From the cell containing the given text, extract its center point as (X, Y) coordinate. 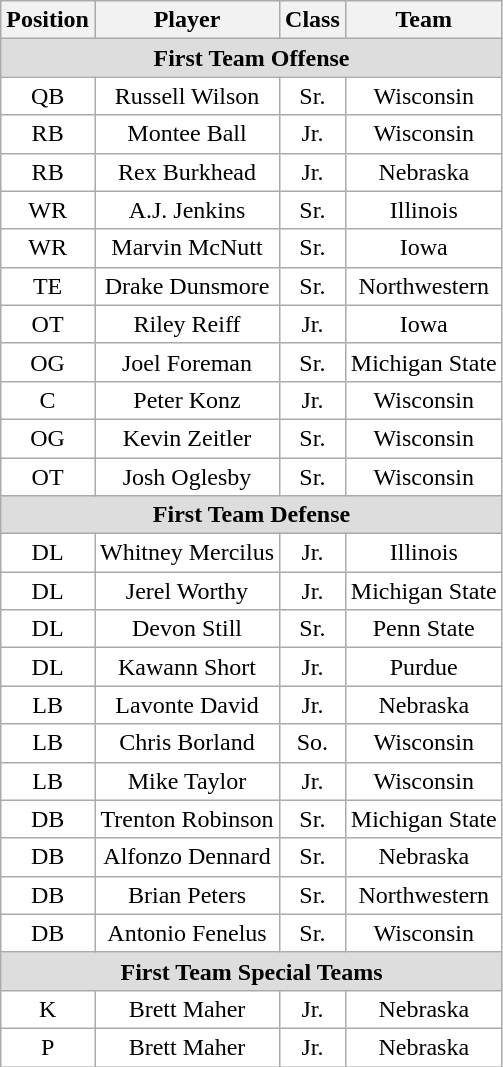
Team (424, 20)
C (48, 400)
Whitney Mercilus (186, 553)
Chris Borland (186, 743)
Jerel Worthy (186, 591)
Marvin McNutt (186, 248)
Purdue (424, 667)
Riley Reiff (186, 324)
Trenton Robinson (186, 819)
Devon Still (186, 629)
Russell Wilson (186, 96)
Alfonzo Dennard (186, 857)
Kawann Short (186, 667)
Antonio Fenelus (186, 933)
QB (48, 96)
First Team Offense (252, 58)
Montee Ball (186, 134)
Position (48, 20)
Joel Foreman (186, 362)
First Team Special Teams (252, 971)
P (48, 1047)
TE (48, 286)
K (48, 1009)
Rex Burkhead (186, 172)
Kevin Zeitler (186, 438)
Drake Dunsmore (186, 286)
Mike Taylor (186, 781)
Peter Konz (186, 400)
Class (313, 20)
Penn State (424, 629)
Brian Peters (186, 895)
Lavonte David (186, 705)
A.J. Jenkins (186, 210)
First Team Defense (252, 515)
Josh Oglesby (186, 477)
Player (186, 20)
So. (313, 743)
